Locate the cell with the specified text and output its [X, Y] center coordinate. 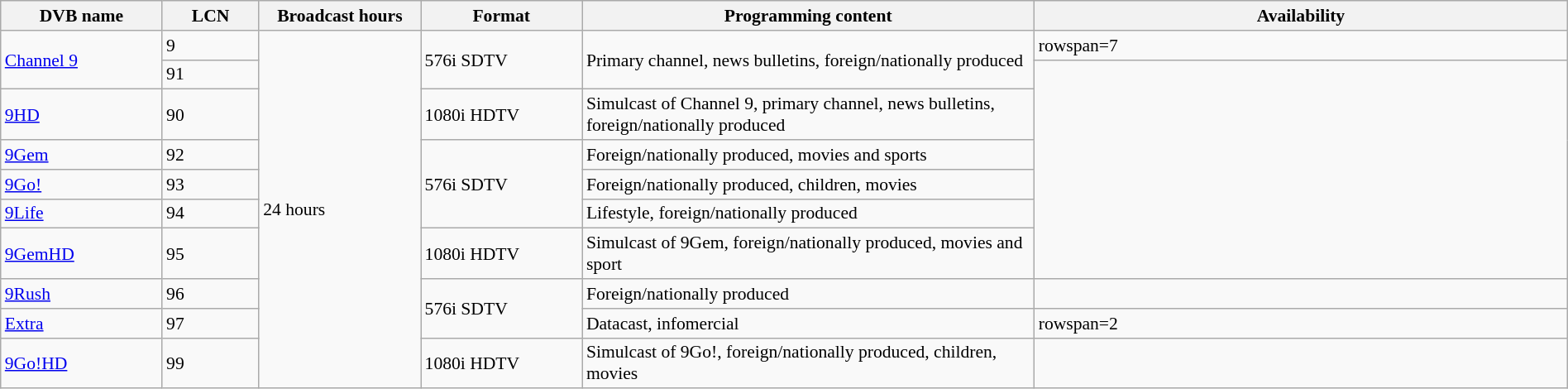
Foreign/nationally produced, children, movies [809, 185]
LCN [210, 16]
9 [210, 46]
93 [210, 185]
91 [210, 74]
Format [501, 16]
Availability [1302, 16]
94 [210, 214]
Broadcast hours [339, 16]
Foreign/nationally produced, movies and sports [809, 155]
Programming content [809, 16]
rowspan=2 [1302, 324]
Simulcast of 9Go!, foreign/nationally produced, children, movies [809, 363]
Foreign/nationally produced [809, 294]
24 hours [339, 210]
rowspan=7 [1302, 46]
DVB name [81, 16]
92 [210, 155]
9HD [81, 114]
Simulcast of 9Gem, foreign/nationally produced, movies and sport [809, 253]
97 [210, 324]
Datacast, infomercial [809, 324]
9Rush [81, 294]
9Gem [81, 155]
9GemHD [81, 253]
90 [210, 114]
Simulcast of Channel 9, primary channel, news bulletins, foreign/nationally produced [809, 114]
9Life [81, 214]
Channel 9 [81, 60]
96 [210, 294]
95 [210, 253]
9Go!HD [81, 363]
Primary channel, news bulletins, foreign/nationally produced [809, 60]
Lifestyle, foreign/nationally produced [809, 214]
99 [210, 363]
9Go! [81, 185]
Extra [81, 324]
